Return the (x, y) coordinate for the center point of the cell that contains the specified text.  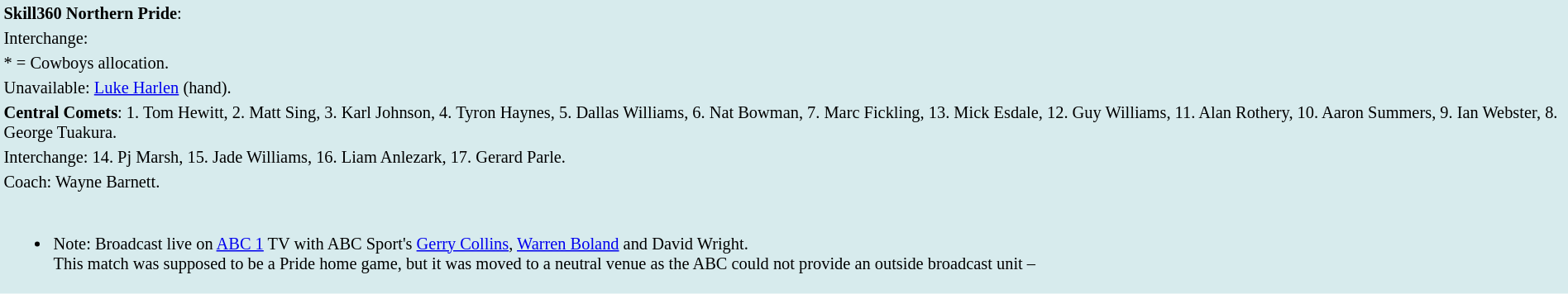
* = Cowboys allocation. (784, 63)
Unavailable: Luke Harlen (hand). (784, 88)
Skill360 Northern Pride: (784, 13)
Coach: Wayne Barnett. (784, 182)
Interchange: 14. Pj Marsh, 15. Jade Williams, 16. Liam Anlezark, 17. Gerard Parle. (784, 157)
Interchange: (784, 38)
